Detect which cell encompasses the target text, then output its [x, y] center coordinate. 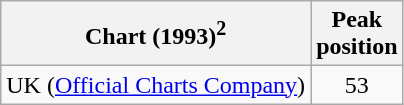
53 [357, 85]
Chart (1993)2 [156, 34]
Peakposition [357, 34]
UK (Official Charts Company) [156, 85]
